Search for the cell housing the specified text and yield its [x, y] center coordinate. 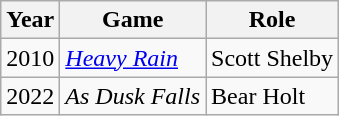
Role [272, 20]
Year [30, 20]
As Dusk Falls [133, 96]
Heavy Rain [133, 58]
Scott Shelby [272, 58]
Bear Holt [272, 96]
2010 [30, 58]
Game [133, 20]
2022 [30, 96]
